Search for the cell housing the specified text and yield its (X, Y) center coordinate. 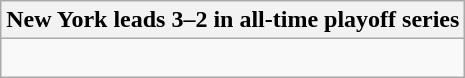
New York leads 3–2 in all-time playoff series (233, 20)
